Determine the [X, Y] coordinate at the center of the cell enclosing the given text.  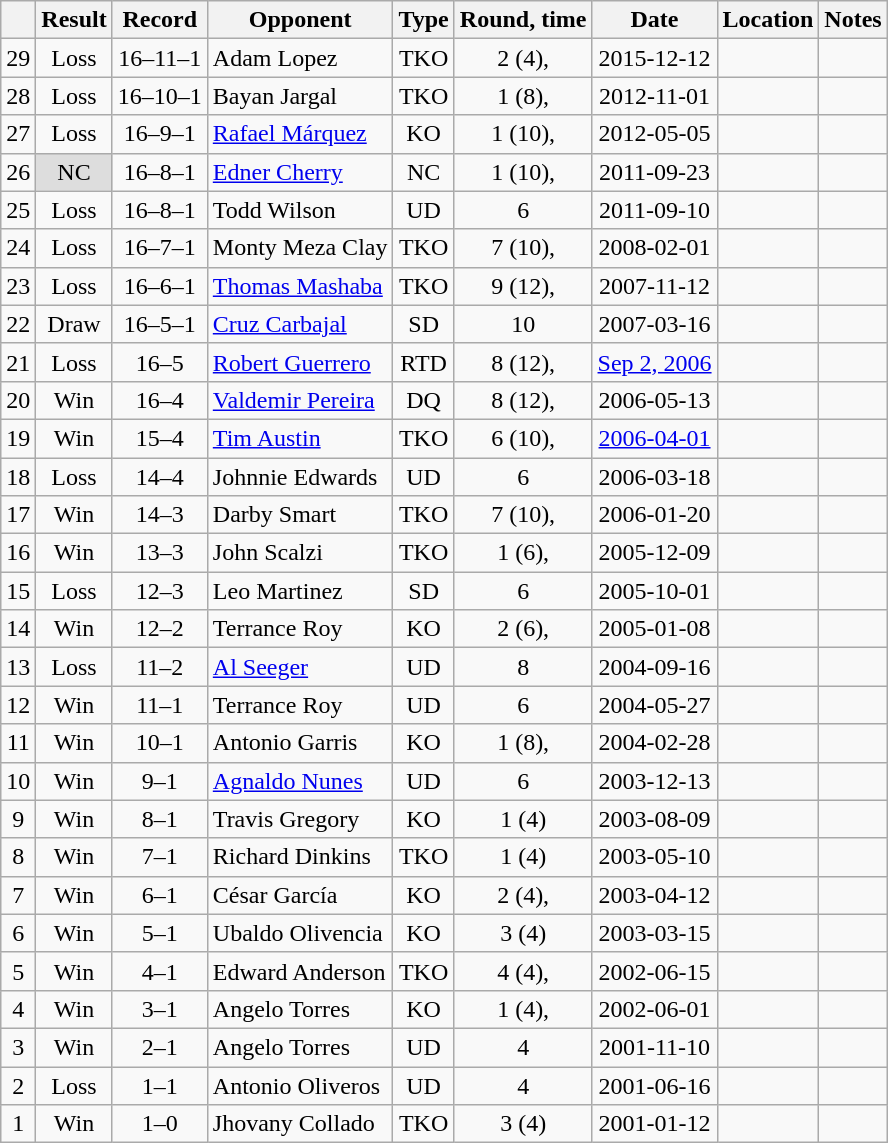
23 [18, 286]
Edner Cherry [300, 172]
9 (12), [523, 286]
2003-04-12 [654, 895]
1 (4), [523, 1009]
2–1 [160, 1047]
Round, time [523, 20]
Ubaldo Olivencia [300, 933]
1–1 [160, 1085]
2005-10-01 [654, 591]
3 [18, 1047]
8–1 [160, 819]
25 [18, 210]
9–1 [160, 781]
7 [18, 895]
4–1 [160, 971]
29 [18, 58]
26 [18, 172]
1 (6), [523, 553]
16–7–1 [160, 248]
16–6–1 [160, 286]
Robert Guerrero [300, 362]
2006-01-20 [654, 515]
Leo Martinez [300, 591]
2007-03-16 [654, 324]
14–4 [160, 477]
2 (6), [523, 629]
Notes [853, 20]
2004-09-16 [654, 667]
19 [18, 438]
20 [18, 400]
Thomas Mashaba [300, 286]
Tim Austin [300, 438]
2002-06-15 [654, 971]
2005-12-09 [654, 553]
Agnaldo Nunes [300, 781]
12–3 [160, 591]
17 [18, 515]
Jhovany Collado [300, 1124]
DQ [424, 400]
2003-08-09 [654, 819]
Result [74, 20]
16–10–1 [160, 96]
Antonio Oliveros [300, 1085]
6–1 [160, 895]
2004-05-27 [654, 705]
11 [18, 743]
12 [18, 705]
10–1 [160, 743]
RTD [424, 362]
2004-02-28 [654, 743]
2015-12-12 [654, 58]
16 [18, 553]
3–1 [160, 1009]
Cruz Carbajal [300, 324]
Al Seeger [300, 667]
2003-12-13 [654, 781]
27 [18, 134]
Adam Lopez [300, 58]
1 [18, 1124]
24 [18, 248]
2006-04-01 [654, 438]
13–3 [160, 553]
9 [18, 819]
16–5–1 [160, 324]
11–1 [160, 705]
2012-05-05 [654, 134]
Johnnie Edwards [300, 477]
2005-01-08 [654, 629]
Record [160, 20]
Darby Smart [300, 515]
2001-06-16 [654, 1085]
2012-11-01 [654, 96]
Edward Anderson [300, 971]
2011-09-23 [654, 172]
21 [18, 362]
2 [18, 1085]
2003-03-15 [654, 933]
16–9–1 [160, 134]
Location [768, 20]
15–4 [160, 438]
13 [18, 667]
Date [654, 20]
Travis Gregory [300, 819]
2003-05-10 [654, 857]
16–11–1 [160, 58]
1–0 [160, 1124]
12–2 [160, 629]
Richard Dinkins [300, 857]
16–5 [160, 362]
César García [300, 895]
5 [18, 971]
Antonio Garris [300, 743]
5–1 [160, 933]
2001-11-10 [654, 1047]
2006-03-18 [654, 477]
11–2 [160, 667]
6 (10), [523, 438]
2002-06-01 [654, 1009]
Type [424, 20]
28 [18, 96]
Todd Wilson [300, 210]
14 [18, 629]
Sep 2, 2006 [654, 362]
4 (4), [523, 971]
Rafael Márquez [300, 134]
Opponent [300, 20]
7–1 [160, 857]
14–3 [160, 515]
18 [18, 477]
2006-05-13 [654, 400]
Monty Meza Clay [300, 248]
22 [18, 324]
Valdemir Pereira [300, 400]
Bayan Jargal [300, 96]
2007-11-12 [654, 286]
2008-02-01 [654, 248]
John Scalzi [300, 553]
2011-09-10 [654, 210]
2001-01-12 [654, 1124]
16–4 [160, 400]
15 [18, 591]
Draw [74, 324]
